Search for the cell housing the specified text and yield its (x, y) center coordinate. 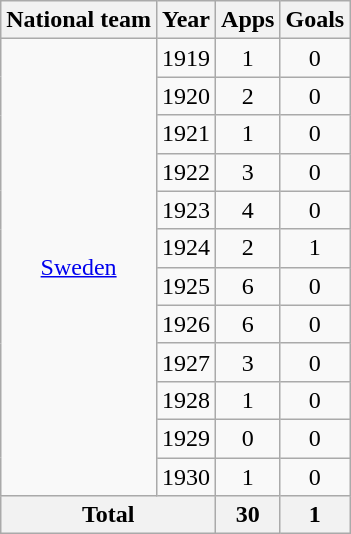
1919 (186, 58)
1930 (186, 477)
Goals (315, 20)
Sweden (79, 268)
1924 (186, 248)
1923 (186, 210)
1922 (186, 172)
30 (248, 515)
1927 (186, 362)
1921 (186, 134)
Year (186, 20)
1925 (186, 286)
1926 (186, 324)
Total (108, 515)
1920 (186, 96)
Apps (248, 20)
4 (248, 210)
1929 (186, 438)
1928 (186, 400)
National team (79, 20)
